From the cell containing the given text, extract its center point as [X, Y] coordinate. 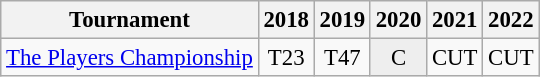
2018 [286, 20]
T47 [342, 58]
2022 [511, 20]
2019 [342, 20]
2021 [455, 20]
The Players Championship [130, 58]
C [398, 58]
T23 [286, 58]
2020 [398, 20]
Tournament [130, 20]
